For the text-containing cell, return its midpoint in [x, y] coordinate format. 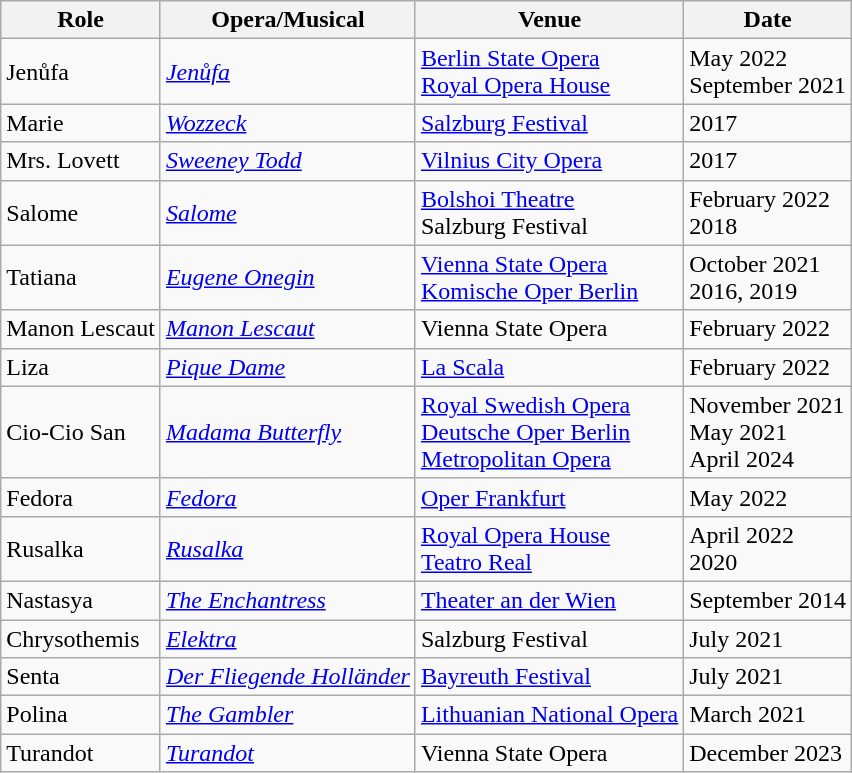
March 2021 [768, 715]
November 2021May 2021April 2024 [768, 432]
Royal Opera HouseTeatro Real [549, 548]
Eugene Onegin [288, 278]
October 20212016, 2019 [768, 278]
The Enchantress [288, 600]
Venue [549, 20]
Sweeney Todd [288, 161]
September 2014 [768, 600]
Wozzeck [288, 123]
Nastasya [81, 600]
Liza [81, 367]
Vienna State OperaKomische Oper Berlin [549, 278]
Royal Swedish OperaDeutsche Oper BerlinMetropolitan Opera [549, 432]
Cio-Cio San [81, 432]
February 20222018 [768, 212]
Madama Butterfly [288, 432]
Vilnius City Opera [549, 161]
Elektra [288, 639]
Opera/Musical [288, 20]
Theater an der Wien [549, 600]
Chrysothemis [81, 639]
December 2023 [768, 753]
Lithuanian National Opera [549, 715]
May 2022 [768, 497]
Pique Dame [288, 367]
Date [768, 20]
Mrs. Lovett [81, 161]
Oper Frankfurt [549, 497]
Role [81, 20]
Der Fliegende Holländer [288, 677]
The Gambler [288, 715]
Bolshoi TheatreSalzburg Festival [549, 212]
La Scala [549, 367]
Senta [81, 677]
Berlin State OperaRoyal Opera House [549, 72]
Tatiana [81, 278]
May 2022September 2021 [768, 72]
April 20222020 [768, 548]
Polina [81, 715]
Bayreuth Festival [549, 677]
Marie [81, 123]
